For the text-containing cell, return its midpoint in [X, Y] coordinate format. 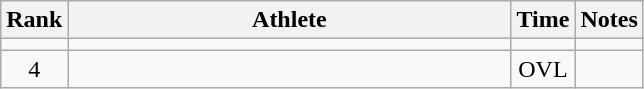
Time [543, 20]
Notes [609, 20]
Athlete [290, 20]
OVL [543, 69]
Rank [34, 20]
4 [34, 69]
